Extract the [x, y] coordinate from the center of the cell holding the provided text.  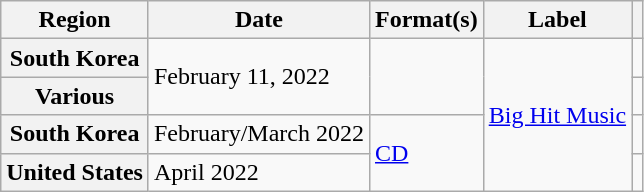
February 11, 2022 [258, 77]
Label [557, 20]
Format(s) [426, 20]
United States [75, 172]
April 2022 [258, 172]
Big Hit Music [557, 115]
CD [426, 153]
Date [258, 20]
February/March 2022 [258, 134]
Various [75, 96]
Region [75, 20]
